Pinpoint the cell where the given text exists, returning its [x, y] midpoint coordinate. 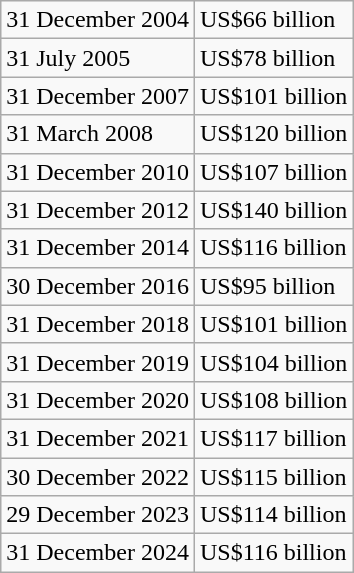
31 December 2007 [98, 96]
US$95 billion [273, 286]
US$115 billion [273, 477]
US$108 billion [273, 400]
31 July 2005 [98, 58]
US$107 billion [273, 172]
31 December 2004 [98, 20]
31 December 2019 [98, 362]
US$117 billion [273, 438]
US$104 billion [273, 362]
31 December 2020 [98, 400]
30 December 2016 [98, 286]
31 December 2012 [98, 210]
US$114 billion [273, 515]
US$140 billion [273, 210]
31 December 2021 [98, 438]
31 March 2008 [98, 134]
US$66 billion [273, 20]
31 December 2018 [98, 324]
31 December 2014 [98, 248]
31 December 2024 [98, 553]
31 December 2010 [98, 172]
29 December 2023 [98, 515]
US$120 billion [273, 134]
30 December 2022 [98, 477]
US$78 billion [273, 58]
